For the text-containing cell, return its midpoint in (X, Y) coordinate format. 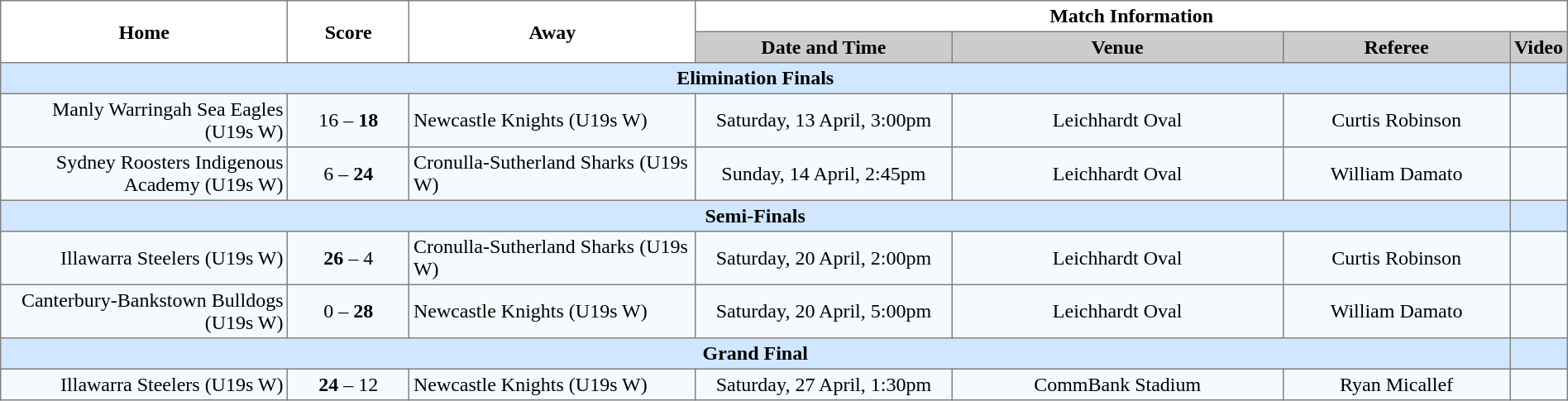
Elimination Finals (756, 79)
Grand Final (756, 354)
Canterbury-Bankstown Bulldogs (U19s W) (144, 311)
Home (144, 31)
26 – 4 (349, 258)
Saturday, 13 April, 3:00pm (824, 120)
Saturday, 27 April, 1:30pm (824, 384)
Score (349, 31)
Ryan Micallef (1396, 384)
Referee (1396, 47)
Match Information (1131, 17)
Sunday, 14 April, 2:45pm (824, 174)
Venue (1118, 47)
Away (552, 31)
Semi-Finals (756, 216)
Manly Warringah Sea Eagles (U19s W) (144, 120)
0 – 28 (349, 311)
Saturday, 20 April, 2:00pm (824, 258)
CommBank Stadium (1118, 384)
Video (1539, 47)
Sydney Roosters Indigenous Academy (U19s W) (144, 174)
16 – 18 (349, 120)
Date and Time (824, 47)
24 – 12 (349, 384)
6 – 24 (349, 174)
Saturday, 20 April, 5:00pm (824, 311)
